For the text-containing cell, return its midpoint in (X, Y) coordinate format. 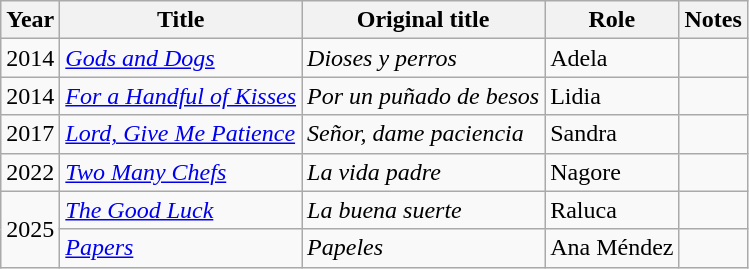
La buena suerte (424, 210)
Dioses y perros (424, 58)
Adela (612, 58)
2022 (30, 172)
Notes (713, 20)
Lord, Give Me Patience (181, 134)
Lidia (612, 96)
Title (181, 20)
Original title (424, 20)
Role (612, 20)
Nagore (612, 172)
For a Handful of Kisses (181, 96)
La vida padre (424, 172)
The Good Luck (181, 210)
Year (30, 20)
Por un puñado de besos (424, 96)
Papers (181, 248)
2025 (30, 229)
Gods and Dogs (181, 58)
2017 (30, 134)
Papeles (424, 248)
Two Many Chefs (181, 172)
Ana Méndez (612, 248)
Sandra (612, 134)
Raluca (612, 210)
Señor, dame paciencia (424, 134)
